For the text-containing cell, return its midpoint in [X, Y] coordinate format. 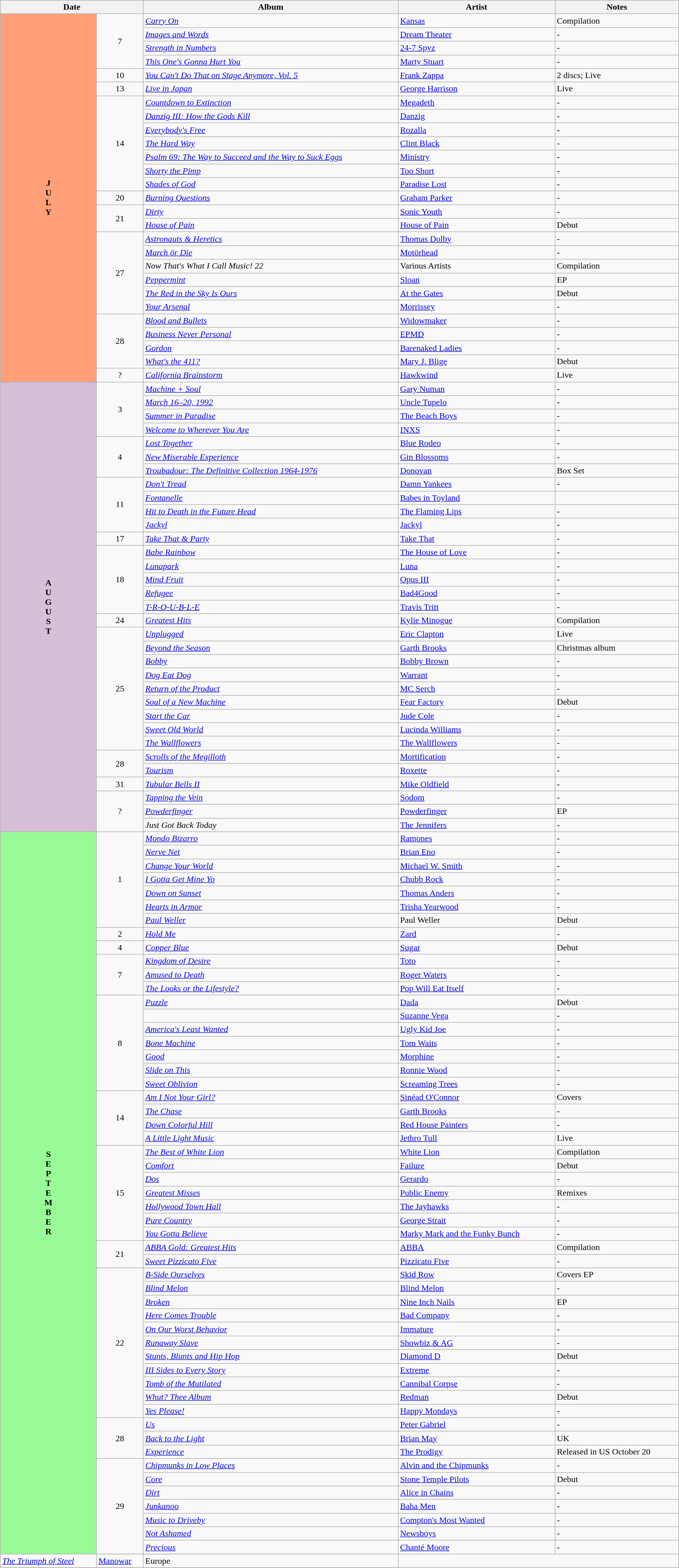
Beyond the Season [271, 648]
Copper Blue [271, 947]
Bobby Brown [477, 661]
Donovan [477, 471]
Morrissey [477, 307]
Sugar [477, 947]
Kingdom of Desire [271, 961]
Broken [271, 1302]
Sweet Old World [271, 729]
Damn Yankees [477, 484]
Album [271, 7]
Zard [477, 934]
America's Least Wanted [271, 1029]
Puzzle [271, 1002]
Skid Row [477, 1275]
Slide on This [271, 1070]
27 [120, 273]
2 [120, 934]
Chubb Rock [477, 879]
Stone Temple Pilots [477, 1479]
Clint Black [477, 143]
Megadeth [477, 102]
Nine Inch Nails [477, 1302]
Remixes [617, 1193]
Amused to Death [271, 975]
Brian May [477, 1438]
Astronauts & Heretics [271, 239]
Refugee [271, 593]
15 [120, 1193]
Thomas Anders [477, 893]
The Triumph of Steel [49, 1561]
Burning Questions [271, 198]
Gordon [271, 348]
Danzig [477, 116]
Opus III [477, 579]
Marty Stuart [477, 62]
Roger Waters [477, 975]
Runaway Slave [271, 1343]
Dog Eat Dog [271, 675]
Precious [271, 1547]
Graham Parker [477, 198]
Peter Gabriel [477, 1424]
Date [72, 7]
Bad Company [477, 1316]
Morphine [477, 1057]
Sodom [477, 797]
Thomas Dolby [477, 239]
Yes Please! [271, 1411]
18 [120, 579]
Greatest Misses [271, 1193]
March ör Die [271, 252]
George Harrison [477, 89]
24-7 Spyz [477, 48]
Widowmaker [477, 320]
Warrant [477, 675]
Peppermint [271, 280]
III Sides to Every Story [271, 1370]
Alvin and the Chipmunks [477, 1465]
Tom Waits [477, 1043]
Kansas [477, 21]
Welcome to Wherever You Are [271, 430]
The Best of White Lion [271, 1152]
Various Artists [477, 266]
Screaming Trees [477, 1084]
31 [120, 784]
Uncle Tupelo [477, 402]
You Can't Do That on Stage Anymore, Vol. 5 [271, 75]
Pure Country [271, 1220]
Summer in Paradise [271, 416]
Luna [477, 566]
George Strait [477, 1220]
Return of the Product [271, 689]
Take That [477, 539]
29 [120, 1506]
Start the Car [271, 716]
Tomb of the Mutilated [271, 1384]
Eric Clapton [477, 634]
The Red in the Sky Is Ours [271, 293]
Countdown to Extinction [271, 102]
Music to Driveby [271, 1520]
Experience [271, 1452]
March 16–20, 1992 [271, 402]
Nerve Net [271, 852]
Core [271, 1479]
11 [120, 505]
Danzig III: How the Gods Kill [271, 116]
Compton's Most Wanted [477, 1520]
Gin Blossoms [477, 457]
Mary J. Blige [477, 361]
Fontanelle [271, 498]
1 [120, 879]
3 [120, 409]
T-R-O-U-B-L-E [271, 607]
UK [617, 1438]
The Jennifers [477, 825]
Fear Factory [477, 702]
Cannibal Corpse [477, 1384]
Hearts in Armor [271, 907]
Comfort [271, 1166]
Soul of a New Machine [271, 702]
JULY [49, 198]
Hold Me [271, 934]
Covers [617, 1097]
22 [120, 1343]
17 [120, 539]
Tourism [271, 770]
Travis Tritt [477, 607]
Now That's What I Call Music! 22 [271, 266]
Toto [477, 961]
Jude Cole [477, 716]
Notes [617, 7]
Dos [271, 1179]
Box Set [617, 471]
Dirt [271, 1493]
Mike Oldfield [477, 784]
Ramones [477, 839]
Red House Painters [477, 1125]
B-Side Ourselves [271, 1275]
Lunapark [271, 566]
Chipmunks in Low Places [271, 1465]
25 [120, 689]
Live in Japan [271, 89]
Carry On [271, 21]
Mind Fruit [271, 579]
Brian Eno [477, 852]
Marky Mark and the Funky Bunch [477, 1234]
The Prodigy [477, 1452]
Alice in Chains [477, 1493]
Dream Theater [477, 34]
Don't Tread [271, 484]
Immature [477, 1329]
Stunts, Blunts and Hip Hop [271, 1356]
Sinéad O'Connor [477, 1097]
What's the 411? [271, 361]
Change Your World [271, 866]
Strength in Numbers [271, 48]
8 [120, 1043]
Back to the Light [271, 1438]
Failure [477, 1166]
Bobby [271, 661]
Ministry [477, 157]
I Gotta Get Mine Yo [271, 879]
Babe Rainbow [271, 552]
Ronnie Wood [477, 1070]
Redman [477, 1397]
ABBA [477, 1247]
Hawkwind [477, 375]
Frank Zappa [477, 75]
Happy Mondays [477, 1411]
Ugly Kid Joe [477, 1029]
Here Comes Trouble [271, 1316]
Christmas album [617, 648]
Mondo Bizarro [271, 839]
California Brainstorm [271, 375]
Psalm 69: The Way to Succeed and the Way to Suck Eggs [271, 157]
At the Gates [477, 293]
Mortification [477, 757]
24 [120, 621]
The Jayhawks [477, 1206]
Down on Sunset [271, 893]
Just Got Back Today [271, 825]
Blue Rodeo [477, 443]
Hollywood Town Hall [271, 1206]
White Lion [477, 1152]
SEPTEMBER [49, 1193]
Trisha Yearwood [477, 907]
Business Never Personal [271, 334]
Whut? Thee Album [271, 1397]
Machine + Soul [271, 389]
Dirty [271, 212]
13 [120, 89]
Blood and Bullets [271, 320]
The Looks or the Lifestyle? [271, 988]
Sonic Youth [477, 212]
You Gotta Believe [271, 1234]
Gary Numan [477, 389]
AUGUST [49, 607]
Chanté Moore [477, 1547]
Shorty the Pimp [271, 171]
Newsboys [477, 1534]
The Beach Boys [477, 416]
Pop Will Eat Itself [477, 988]
On Our Worst Behavior [271, 1329]
Everybody's Free [271, 130]
Sweet Oblivion [271, 1084]
The House of Love [477, 552]
Tapping the Vein [271, 797]
The Chase [271, 1111]
Sloan [477, 280]
Jethro Tull [477, 1138]
The Hard Way [271, 143]
New Miserable Experience [271, 457]
Not Ashamed [271, 1534]
Roxette [477, 770]
20 [120, 198]
Dada [477, 1002]
Diamond D [477, 1356]
Scrolls of the Megilloth [271, 757]
Us [271, 1424]
This One's Gonna Hurt You [271, 62]
Lucinda Williams [477, 729]
Pizzicato Five [477, 1261]
Greatest Hits [271, 621]
Europe [271, 1561]
Bone Machine [271, 1043]
Babes in Toyland [477, 498]
MC Serch [477, 689]
Am I Not Your Girl? [271, 1097]
EPMD [477, 334]
Paradise Lost [477, 184]
Unplugged [271, 634]
Rozalla [477, 130]
Images and Words [271, 34]
Manowar [120, 1561]
Barenaked Ladies [477, 348]
Public Enemy [477, 1193]
10 [120, 75]
Gerardo [477, 1179]
Artist [477, 7]
Good [271, 1057]
INXS [477, 430]
Bad4Good [477, 593]
Sweet Pizzicato Five [271, 1261]
Take That & Party [271, 539]
Too Short [477, 171]
Hit to Death in the Future Head [271, 511]
ABBA Gold: Greatest Hits [271, 1247]
Covers EP [617, 1275]
Released in US October 20 [617, 1452]
Michael W. Smith [477, 866]
2 discs; Live [617, 75]
A Little Light Music [271, 1138]
Baha Men [477, 1506]
Showbiz & AG [477, 1343]
Lost Together [271, 443]
Junkanoo [271, 1506]
Suzanne Vega [477, 1015]
Troubadour: The Definitive Collection 1964-1976 [271, 471]
Extreme [477, 1370]
Tubular Bells II [271, 784]
Shades of God [271, 184]
Kylie Minogue [477, 621]
Motörhead [477, 252]
Your Arsenal [271, 307]
The Flaming Lips [477, 511]
Down Colorful Hill [271, 1125]
